Locate the cell with the specified text and output its [X, Y] center coordinate. 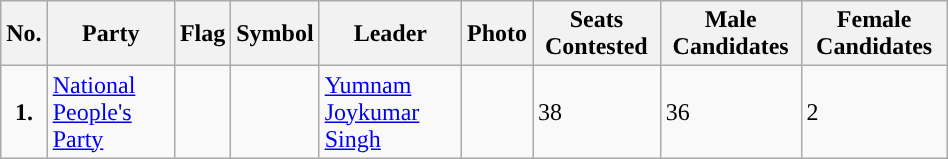
Leader [390, 34]
Male Candidates [730, 34]
Flag [202, 34]
36 [730, 112]
Symbol [275, 34]
1. [24, 112]
Female Candidates [874, 34]
Party [110, 34]
National People's Party [110, 112]
38 [596, 112]
Photo [496, 34]
No. [24, 34]
Seats Contested [596, 34]
Yumnam Joykumar Singh [390, 112]
2 [874, 112]
